Return the (x, y) coordinate for the center point of the cell that contains the specified text.  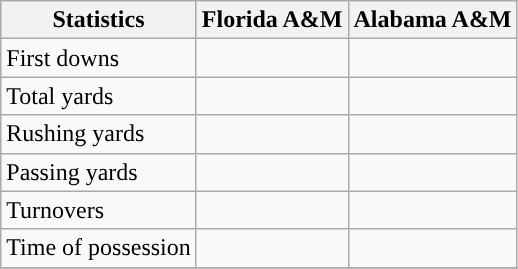
Total yards (99, 96)
Florida A&M (272, 20)
Time of possession (99, 248)
Rushing yards (99, 134)
First downs (99, 58)
Passing yards (99, 172)
Turnovers (99, 210)
Statistics (99, 20)
Alabama A&M (432, 20)
